Pinpoint the cell where the given text exists, returning its (x, y) midpoint coordinate. 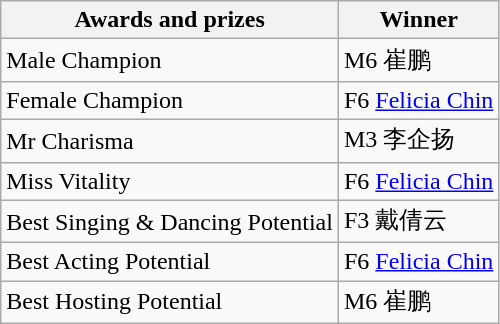
Awards and prizes (170, 20)
M3 李企扬 (418, 140)
Best Singing & Dancing Potential (170, 222)
Mr Charisma (170, 140)
Best Hosting Potential (170, 302)
Male Champion (170, 60)
Female Champion (170, 100)
Miss Vitality (170, 181)
F3 戴倩云 (418, 222)
Best Acting Potential (170, 262)
Winner (418, 20)
